From the cell containing the given text, extract its center point as (X, Y) coordinate. 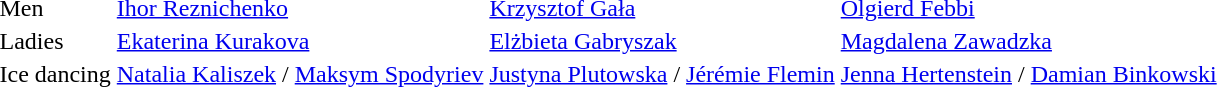
Ekaterina Kurakova (300, 41)
Elżbieta Gabryszak (662, 41)
